Scan for the cell matching the given text and deliver its [X, Y] coordinate at center. 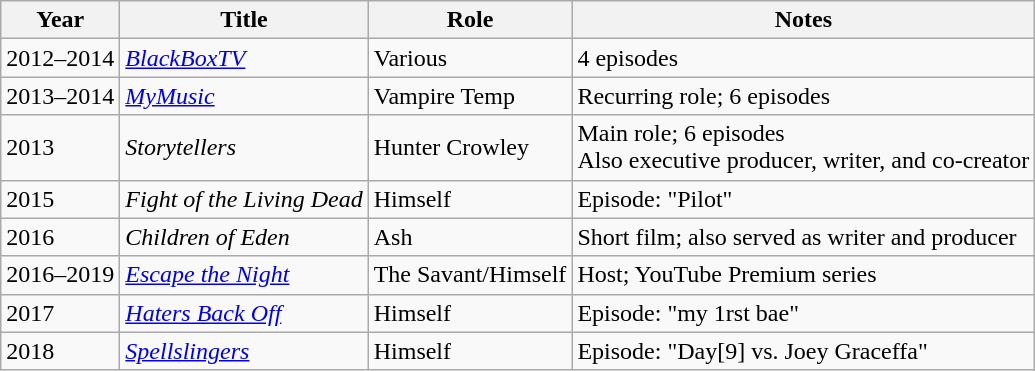
Year [60, 20]
Storytellers [244, 148]
Escape the Night [244, 275]
Vampire Temp [470, 96]
MyMusic [244, 96]
2013–2014 [60, 96]
Fight of the Living Dead [244, 199]
2016 [60, 237]
Haters Back Off [244, 313]
2016–2019 [60, 275]
2013 [60, 148]
2015 [60, 199]
BlackBoxTV [244, 58]
Main role; 6 episodesAlso executive producer, writer, and co-creator [804, 148]
Spellslingers [244, 351]
Title [244, 20]
2012–2014 [60, 58]
Various [470, 58]
Recurring role; 6 episodes [804, 96]
Episode: "Day[9] vs. Joey Graceffa" [804, 351]
Short film; also served as writer and producer [804, 237]
The Savant/Himself [470, 275]
Ash [470, 237]
Children of Eden [244, 237]
2017 [60, 313]
Hunter Crowley [470, 148]
2018 [60, 351]
Episode: "my 1rst bae" [804, 313]
Notes [804, 20]
Episode: "Pilot" [804, 199]
Host; YouTube Premium series [804, 275]
4 episodes [804, 58]
Role [470, 20]
